Capture the cell that displays the provided text and extract its [X, Y] central coordinate. 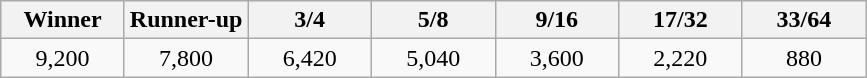
Winner [63, 20]
2,220 [681, 58]
9/16 [557, 20]
5/8 [433, 20]
5,040 [433, 58]
Runner-up [186, 20]
880 [804, 58]
3,600 [557, 58]
6,420 [310, 58]
17/32 [681, 20]
3/4 [310, 20]
9,200 [63, 58]
33/64 [804, 20]
7,800 [186, 58]
